Pinpoint the cell where the given text exists, returning its [x, y] midpoint coordinate. 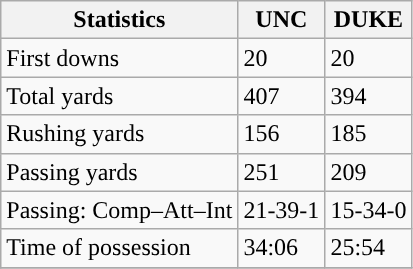
394 [368, 96]
185 [368, 134]
Passing yards [120, 172]
First downs [120, 58]
Time of possession [120, 248]
15-34-0 [368, 210]
21-39-1 [282, 210]
25:54 [368, 248]
Statistics [120, 20]
UNC [282, 20]
34:06 [282, 248]
407 [282, 96]
209 [368, 172]
156 [282, 134]
Passing: Comp–Att–Int [120, 210]
DUKE [368, 20]
251 [282, 172]
Rushing yards [120, 134]
Total yards [120, 96]
